Search for the cell housing the specified text and yield its (X, Y) center coordinate. 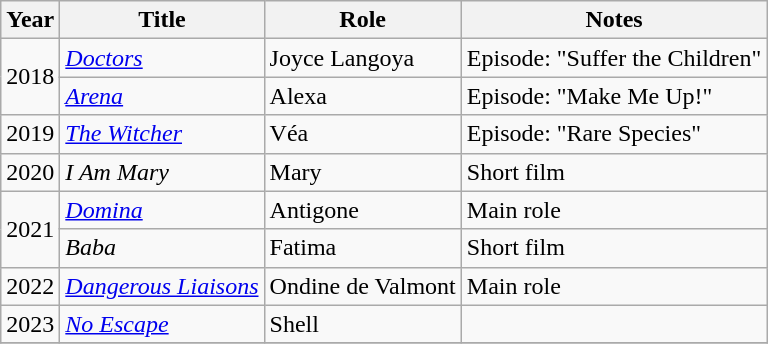
Doctors (162, 58)
Mary (362, 172)
Notes (614, 20)
Year (30, 20)
I Am Mary (162, 172)
Title (162, 20)
Fatima (362, 248)
Joyce Langoya (362, 58)
Role (362, 20)
2020 (30, 172)
Episode: "Make Me Up!" (614, 96)
2023 (30, 324)
2019 (30, 134)
Véa (362, 134)
No Escape (162, 324)
Episode: "Rare Species" (614, 134)
2021 (30, 229)
2022 (30, 286)
The Witcher (162, 134)
Antigone (362, 210)
Arena (162, 96)
Dangerous Liaisons (162, 286)
2018 (30, 77)
Shell (362, 324)
Episode: "Suffer the Children" (614, 58)
Alexa (362, 96)
Ondine de Valmont (362, 286)
Domina (162, 210)
Baba (162, 248)
